Output the (X, Y) coordinate of the center of the cell containing the given text.  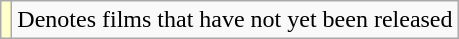
Denotes films that have not yet been released (235, 20)
